Return (x, y) of the center of cell containing provided text 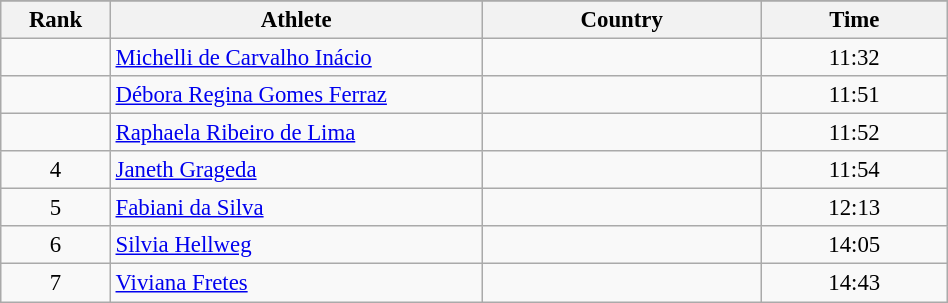
Country (622, 20)
6 (56, 245)
11:54 (854, 170)
12:13 (854, 208)
7 (56, 283)
11:52 (854, 133)
Silvia Hellweg (296, 245)
5 (56, 208)
14:05 (854, 245)
11:51 (854, 95)
14:43 (854, 283)
Michelli de Carvalho Inácio (296, 58)
Fabiani da Silva (296, 208)
4 (56, 170)
Rank (56, 20)
Raphaela Ribeiro de Lima (296, 133)
Time (854, 20)
11:32 (854, 58)
Débora Regina Gomes Ferraz (296, 95)
Janeth Grageda (296, 170)
Athlete (296, 20)
Viviana Fretes (296, 283)
